For the text-containing cell, return its midpoint in [X, Y] coordinate format. 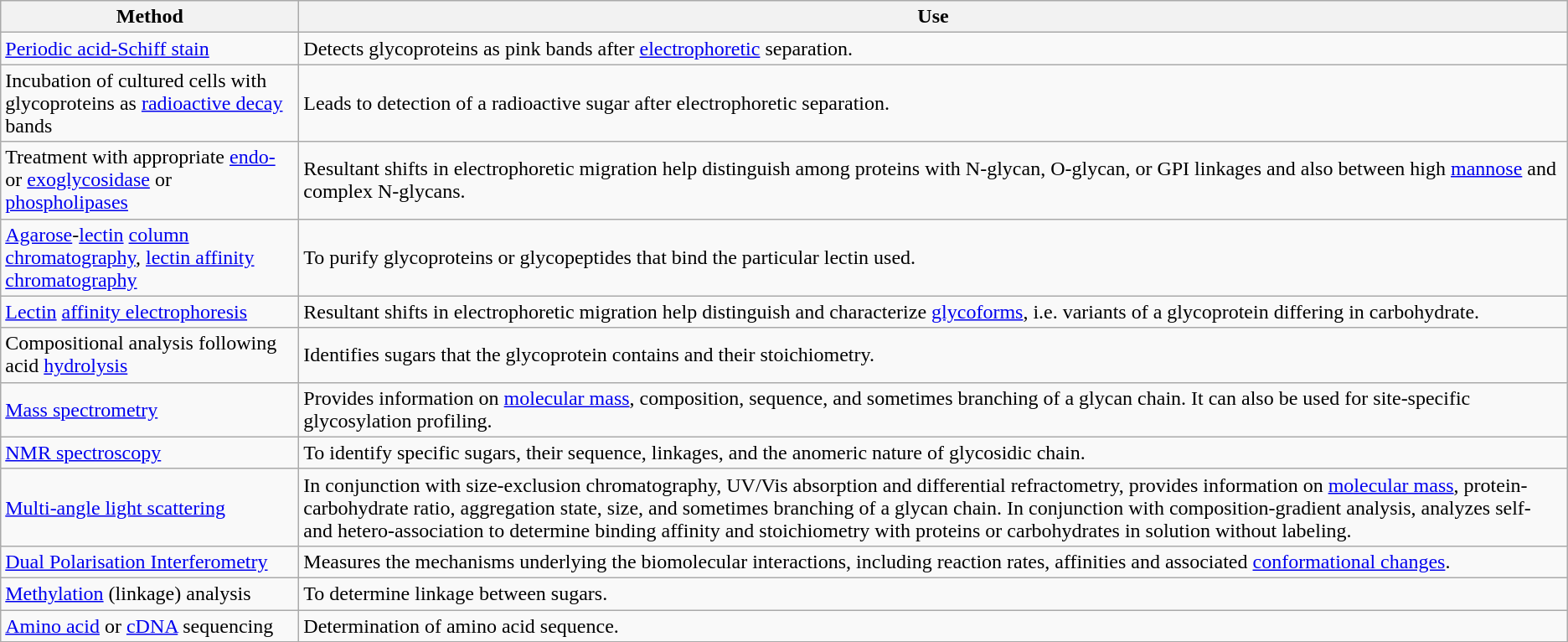
Amino acid or cDNA sequencing [150, 626]
NMR spectroscopy [150, 453]
Dual Polarisation Interferometry [150, 562]
Lectin affinity electrophoresis [150, 312]
Measures the mechanisms underlying the biomolecular interactions, including reaction rates, affinities and associated conformational changes. [933, 562]
Mass spectrometry [150, 409]
Treatment with appropriate endo- or exoglycosidase or phospholipases [150, 180]
To purify glycoproteins or glycopeptides that bind the particular lectin used. [933, 257]
Compositional analysis following acid hydrolysis [150, 355]
Multi-angle light scattering [150, 507]
Methylation (linkage) analysis [150, 593]
Detects glycoproteins as pink bands after electrophoretic separation. [933, 49]
Use [933, 17]
Determination of amino acid sequence. [933, 626]
Incubation of cultured cells with glycoproteins as radioactive decay bands [150, 103]
Identifies sugars that the glycoprotein contains and their stoichiometry. [933, 355]
Periodic acid-Schiff stain [150, 49]
To identify specific sugars, their sequence, linkages, and the anomeric nature of glycosidic chain. [933, 453]
Agarose-lectin column chromatography, lectin affinity chromatography [150, 257]
To determine linkage between sugars. [933, 593]
Method [150, 17]
Leads to detection of a radioactive sugar after electrophoretic separation. [933, 103]
